Determine the [x, y] coordinate at the center of the cell enclosing the given text.  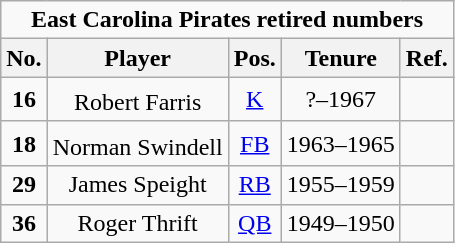
29 [24, 185]
1955–1959 [340, 185]
FB [254, 144]
Roger Thrift [138, 223]
?–1967 [340, 100]
18 [24, 144]
1963–1965 [340, 144]
Player [138, 58]
Tenure [340, 58]
James Speight [138, 185]
36 [24, 223]
K [254, 100]
East Carolina Pirates retired numbers [228, 20]
Pos. [254, 58]
16 [24, 100]
Ref. [426, 58]
Norman Swindell [138, 144]
1949–1950 [340, 223]
QB [254, 223]
Robert Farris [138, 100]
No. [24, 58]
RB [254, 185]
